Return the (x, y) coordinate for the center point of the cell that contains the specified text.  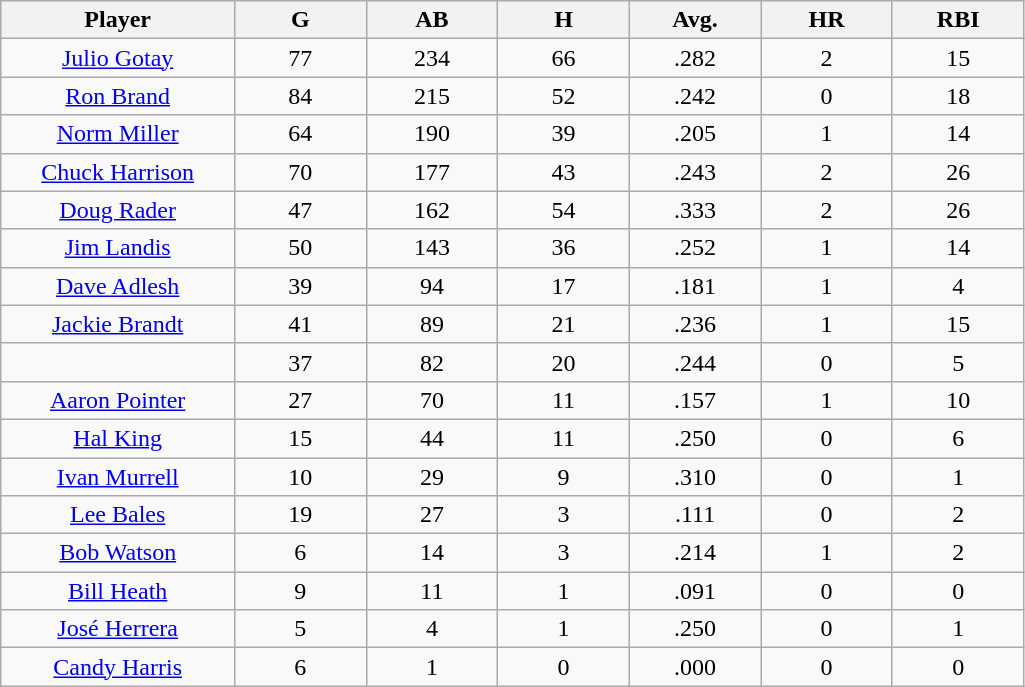
H (564, 20)
52 (564, 96)
.282 (695, 58)
Dave Adlesh (118, 286)
AB (432, 20)
.243 (695, 172)
Aaron Pointer (118, 400)
77 (301, 58)
215 (432, 96)
RBI (958, 20)
Chuck Harrison (118, 172)
234 (432, 58)
.310 (695, 477)
17 (564, 286)
21 (564, 324)
.242 (695, 96)
20 (564, 362)
.091 (695, 591)
.181 (695, 286)
54 (564, 210)
190 (432, 134)
Jim Landis (118, 248)
Julio Gotay (118, 58)
Avg. (695, 20)
.214 (695, 553)
Doug Rader (118, 210)
Bill Heath (118, 591)
44 (432, 438)
82 (432, 362)
41 (301, 324)
Jackie Brandt (118, 324)
43 (564, 172)
.236 (695, 324)
.244 (695, 362)
29 (432, 477)
.205 (695, 134)
Bob Watson (118, 553)
19 (301, 515)
Ron Brand (118, 96)
50 (301, 248)
64 (301, 134)
.252 (695, 248)
José Herrera (118, 629)
.333 (695, 210)
162 (432, 210)
36 (564, 248)
HR (827, 20)
Lee Bales (118, 515)
G (301, 20)
.000 (695, 667)
.111 (695, 515)
47 (301, 210)
94 (432, 286)
Ivan Murrell (118, 477)
66 (564, 58)
Player (118, 20)
37 (301, 362)
.157 (695, 400)
143 (432, 248)
18 (958, 96)
Candy Harris (118, 667)
177 (432, 172)
89 (432, 324)
84 (301, 96)
Norm Miller (118, 134)
Hal King (118, 438)
